Find where the given text appears and provide that cell's center as [X, Y] coordinate. 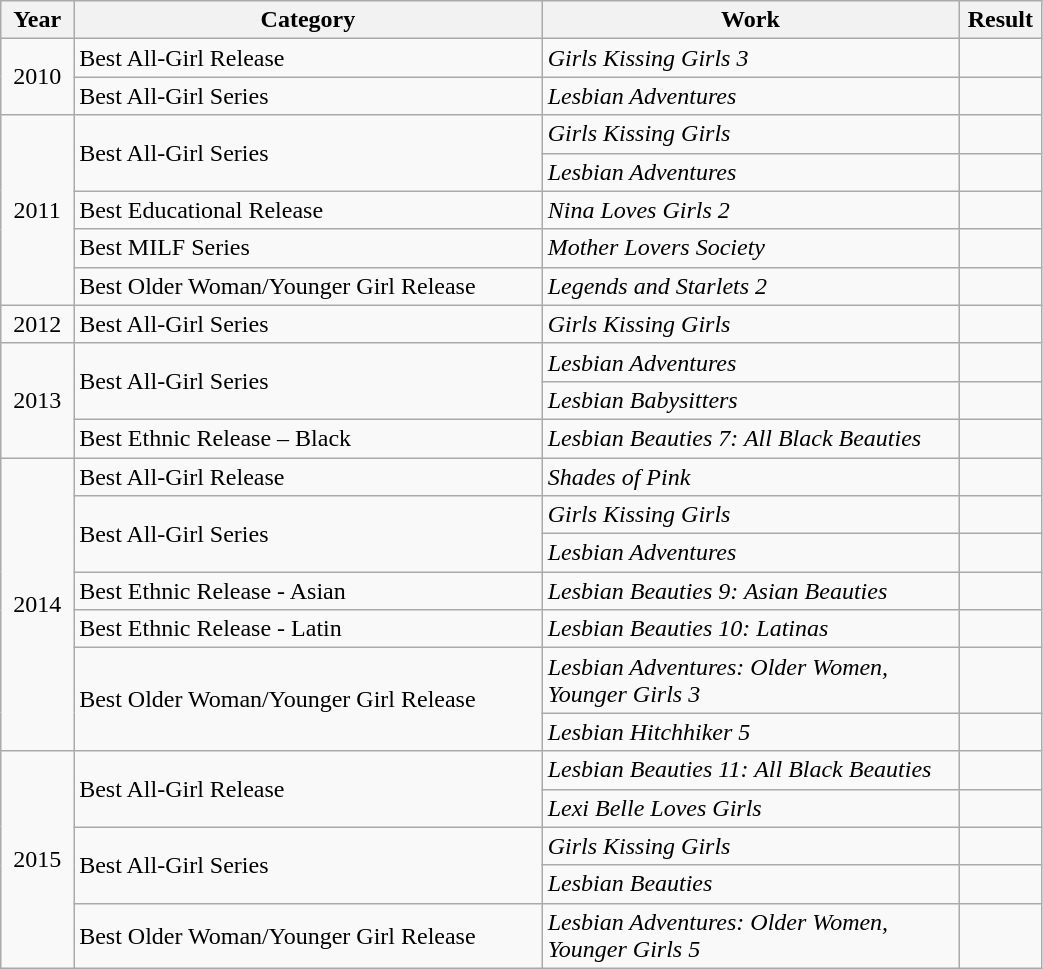
Lesbian Adventures: Older Women, Younger Girls 3 [750, 680]
Nina Loves Girls 2 [750, 210]
2010 [38, 77]
Lesbian Beauties 10: Latinas [750, 629]
Lesbian Beauties 7: All Black Beauties [750, 438]
Result [1000, 20]
Lesbian Hitchhiker 5 [750, 732]
2011 [38, 210]
Best MILF Series [308, 248]
Category [308, 20]
Work [750, 20]
Legends and Starlets 2 [750, 286]
2013 [38, 400]
2012 [38, 324]
Mother Lovers Society [750, 248]
2014 [38, 604]
Best Ethnic Release - Latin [308, 629]
Lesbian Beauties 11: All Black Beauties [750, 770]
Best Ethnic Release – Black [308, 438]
2015 [38, 860]
Best Ethnic Release - Asian [308, 591]
Girls Kissing Girls 3 [750, 58]
Lesbian Babysitters [750, 400]
Year [38, 20]
Lexi Belle Loves Girls [750, 808]
Shades of Pink [750, 477]
Lesbian Adventures: Older Women, Younger Girls 5 [750, 936]
Lesbian Beauties 9: Asian Beauties [750, 591]
Lesbian Beauties [750, 884]
Best Educational Release [308, 210]
